For the text-containing cell, return its midpoint in [x, y] coordinate format. 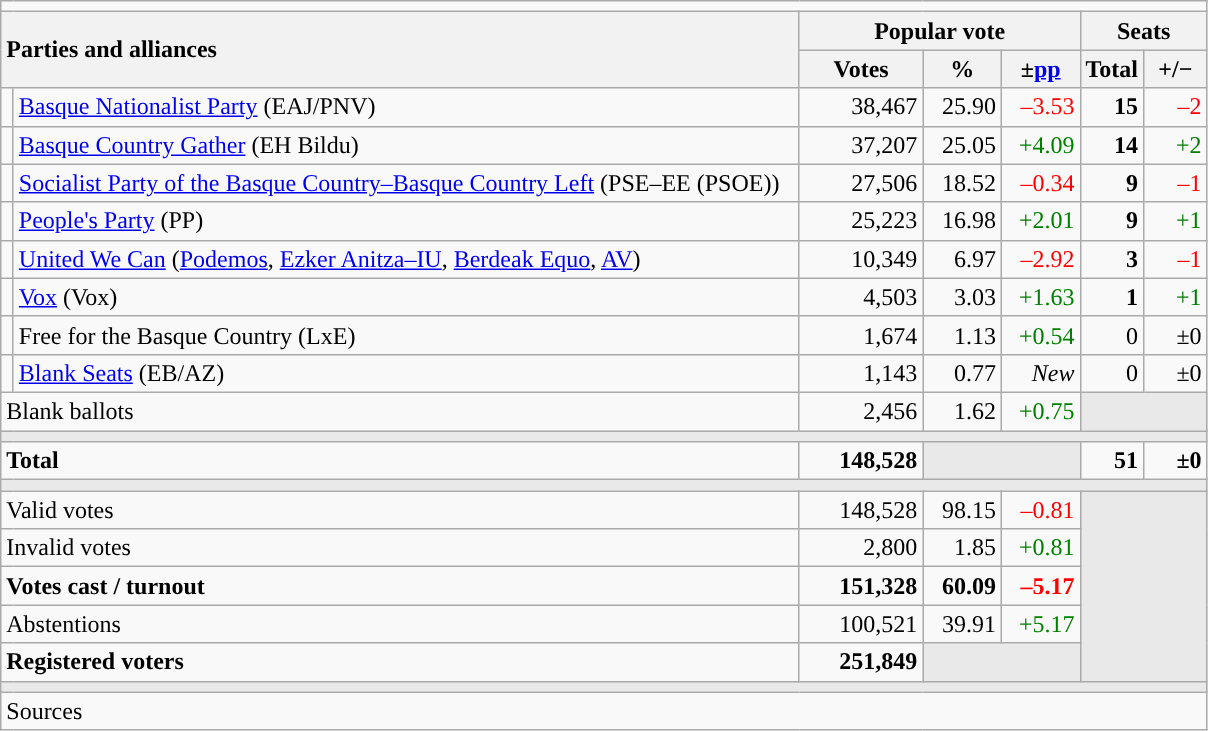
38,467 [861, 107]
98.15 [962, 510]
251,849 [861, 662]
Free for the Basque Country (LxE) [406, 335]
+2.01 [1040, 221]
4,503 [861, 297]
Votes [861, 69]
100,521 [861, 624]
Registered voters [400, 662]
Socialist Party of the Basque Country–Basque Country Left (PSE–EE (PSOE)) [406, 183]
3 [1112, 259]
–0.34 [1040, 183]
Blank ballots [400, 411]
Vox (Vox) [406, 297]
6.97 [962, 259]
1 [1112, 297]
Popular vote [940, 31]
25.05 [962, 145]
Votes cast / turnout [400, 586]
Seats [1144, 31]
Basque Country Gather (EH Bildu) [406, 145]
37,207 [861, 145]
+2 [1176, 145]
+0.54 [1040, 335]
1.62 [962, 411]
1,674 [861, 335]
Parties and alliances [400, 50]
+5.17 [1040, 624]
0.77 [962, 373]
2,456 [861, 411]
Abstentions [400, 624]
+/− [1176, 69]
New [1040, 373]
United We Can (Podemos, Ezker Anitza–IU, Berdeak Equo, AV) [406, 259]
–5.17 [1040, 586]
+4.09 [1040, 145]
3.03 [962, 297]
Valid votes [400, 510]
16.98 [962, 221]
39.91 [962, 624]
Blank Seats (EB/AZ) [406, 373]
18.52 [962, 183]
–2.92 [1040, 259]
±pp [1040, 69]
25,223 [861, 221]
1,143 [861, 373]
People's Party (PP) [406, 221]
2,800 [861, 548]
1.85 [962, 548]
25.90 [962, 107]
51 [1112, 461]
–2 [1176, 107]
Basque Nationalist Party (EAJ/PNV) [406, 107]
+0.75 [1040, 411]
10,349 [861, 259]
27,506 [861, 183]
60.09 [962, 586]
14 [1112, 145]
+1.63 [1040, 297]
15 [1112, 107]
% [962, 69]
+0.81 [1040, 548]
1.13 [962, 335]
151,328 [861, 586]
–3.53 [1040, 107]
Invalid votes [400, 548]
Sources [604, 711]
–0.81 [1040, 510]
